Locate the cell with the specified text and output its (x, y) center coordinate. 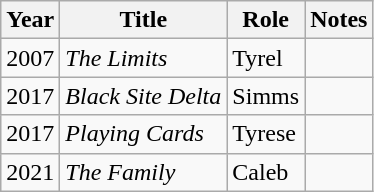
Notes (339, 20)
The Family (144, 172)
Playing Cards (144, 134)
2021 (30, 172)
Title (144, 20)
Tyrel (266, 58)
2007 (30, 58)
Black Site Delta (144, 96)
Tyrese (266, 134)
Caleb (266, 172)
Role (266, 20)
The Limits (144, 58)
Simms (266, 96)
Year (30, 20)
